Determine the [X, Y] coordinate at the center of the cell enclosing the given text.  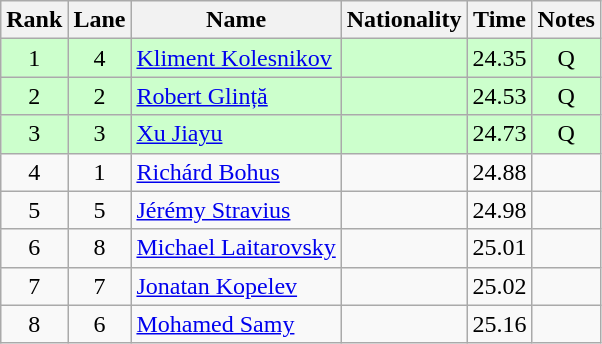
Name [236, 20]
Richárd Bohus [236, 172]
Time [500, 20]
Nationality [404, 20]
Jonatan Kopelev [236, 286]
Rank [34, 20]
Jérémy Stravius [236, 210]
25.16 [500, 324]
Notes [566, 20]
24.35 [500, 58]
24.73 [500, 134]
25.02 [500, 286]
Lane [100, 20]
Robert Glință [236, 96]
24.98 [500, 210]
Mohamed Samy [236, 324]
24.88 [500, 172]
24.53 [500, 96]
Michael Laitarovsky [236, 248]
Kliment Kolesnikov [236, 58]
Xu Jiayu [236, 134]
25.01 [500, 248]
